From the cell containing the given text, extract its center point as (X, Y) coordinate. 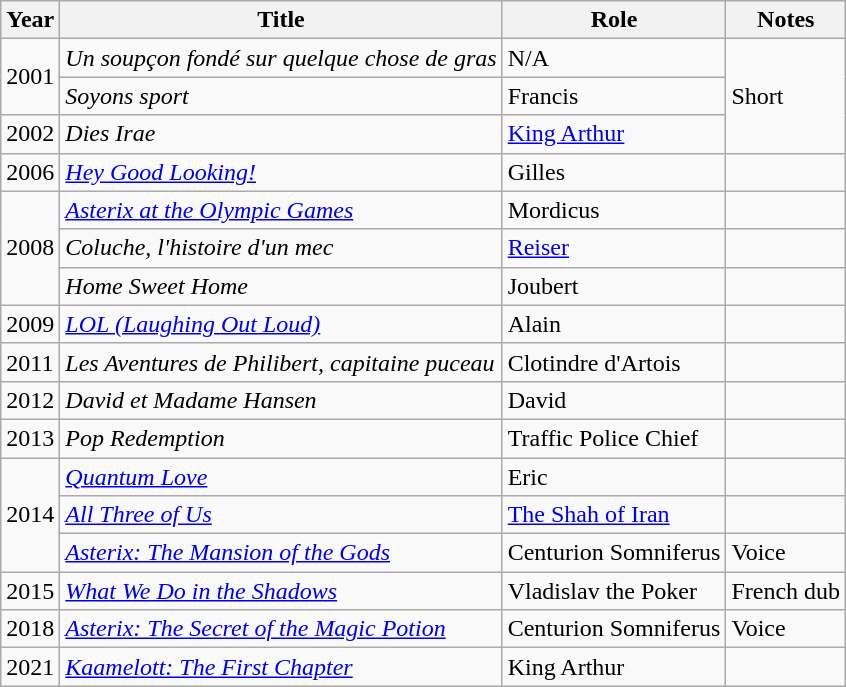
2014 (30, 515)
2021 (30, 667)
Asterix at the Olympic Games (281, 210)
2015 (30, 591)
Year (30, 20)
N/A (614, 58)
Dies Irae (281, 134)
2006 (30, 172)
Eric (614, 477)
David (614, 400)
Gilles (614, 172)
Soyons sport (281, 96)
Un soupçon fondé sur quelque chose de gras (281, 58)
Traffic Police Chief (614, 438)
Pop Redemption (281, 438)
The Shah of Iran (614, 515)
2011 (30, 362)
Mordicus (614, 210)
What We Do in the Shadows (281, 591)
David et Madame Hansen (281, 400)
2012 (30, 400)
Title (281, 20)
2008 (30, 248)
Joubert (614, 286)
2018 (30, 629)
Hey Good Looking! (281, 172)
Kaamelott: The First Chapter (281, 667)
Francis (614, 96)
2001 (30, 77)
Asterix: The Secret of the Magic Potion (281, 629)
Asterix: The Mansion of the Gods (281, 553)
Home Sweet Home (281, 286)
All Three of Us (281, 515)
Vladislav the Poker (614, 591)
French dub (786, 591)
2002 (30, 134)
2009 (30, 324)
Clotindre d'Artois (614, 362)
Notes (786, 20)
Short (786, 96)
Reiser (614, 248)
Quantum Love (281, 477)
Alain (614, 324)
Coluche, l'histoire d'un mec (281, 248)
LOL (Laughing Out Loud) (281, 324)
2013 (30, 438)
Role (614, 20)
Les Aventures de Philibert, capitaine puceau (281, 362)
